Capture the cell that displays the provided text and extract its (x, y) central coordinate. 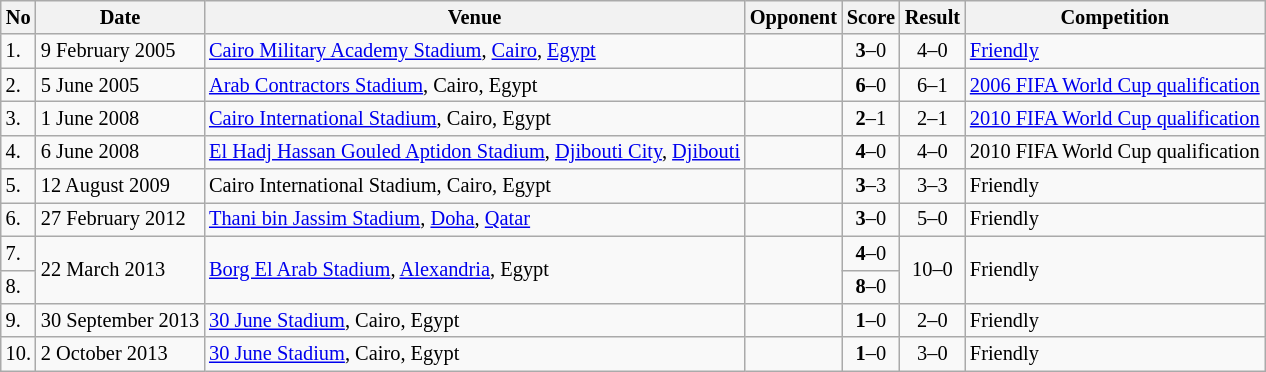
Score (871, 17)
Venue (474, 17)
6 June 2008 (120, 152)
Borg El Arab Stadium, Alexandria, Egypt (474, 270)
Thani bin Jassim Stadium, Doha, Qatar (474, 219)
Competition (1115, 17)
Result (932, 17)
30 September 2013 (120, 320)
1 June 2008 (120, 118)
No (18, 17)
10. (18, 354)
7. (18, 253)
Cairo Military Academy Stadium, Cairo, Egypt (474, 51)
9 February 2005 (120, 51)
6. (18, 219)
12 August 2009 (120, 186)
Opponent (794, 17)
6–0 (871, 85)
5 June 2005 (120, 85)
1. (18, 51)
27 February 2012 (120, 219)
3. (18, 118)
6–1 (932, 85)
2. (18, 85)
Arab Contractors Stadium, Cairo, Egypt (474, 85)
8–0 (871, 287)
10–0 (932, 270)
9. (18, 320)
4. (18, 152)
5. (18, 186)
22 March 2013 (120, 270)
Date (120, 17)
2–0 (932, 320)
2 October 2013 (120, 354)
El Hadj Hassan Gouled Aptidon Stadium, Djibouti City, Djibouti (474, 152)
8. (18, 287)
5–0 (932, 219)
2006 FIFA World Cup qualification (1115, 85)
